For the text-containing cell, return its midpoint in (X, Y) coordinate format. 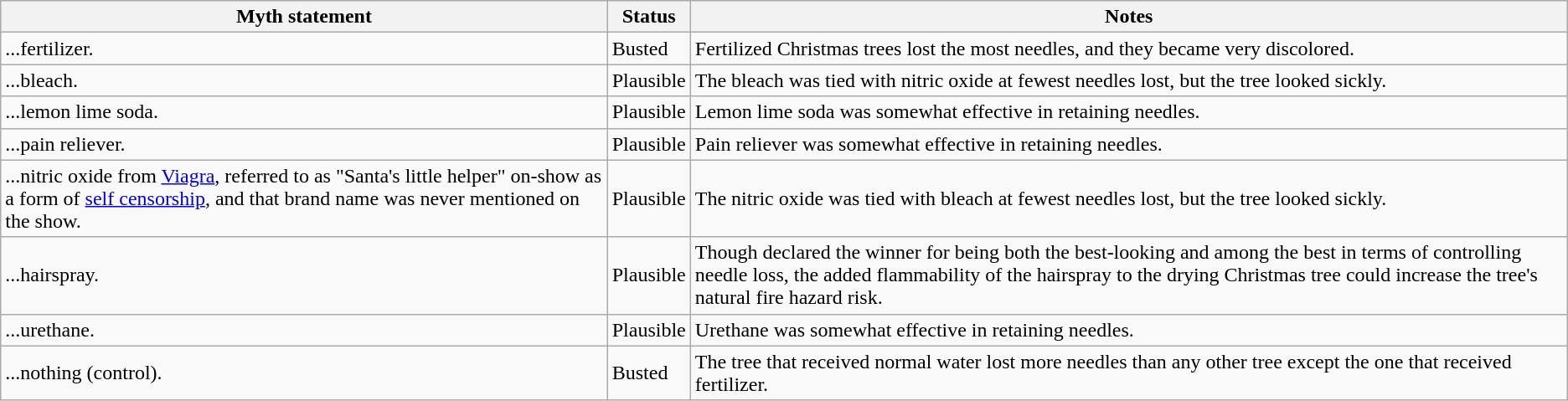
Lemon lime soda was somewhat effective in retaining needles. (1129, 112)
The tree that received normal water lost more needles than any other tree except the one that received fertilizer. (1129, 373)
Myth statement (304, 17)
The nitric oxide was tied with bleach at fewest needles lost, but the tree looked sickly. (1129, 198)
...urethane. (304, 330)
...lemon lime soda. (304, 112)
...bleach. (304, 80)
Status (648, 17)
...fertilizer. (304, 49)
...pain reliever. (304, 144)
Pain reliever was somewhat effective in retaining needles. (1129, 144)
Notes (1129, 17)
...nothing (control). (304, 373)
The bleach was tied with nitric oxide at fewest needles lost, but the tree looked sickly. (1129, 80)
...hairspray. (304, 275)
Urethane was somewhat effective in retaining needles. (1129, 330)
Fertilized Christmas trees lost the most needles, and they became very discolored. (1129, 49)
